Scan for the cell matching the given text and deliver its [X, Y] coordinate at center. 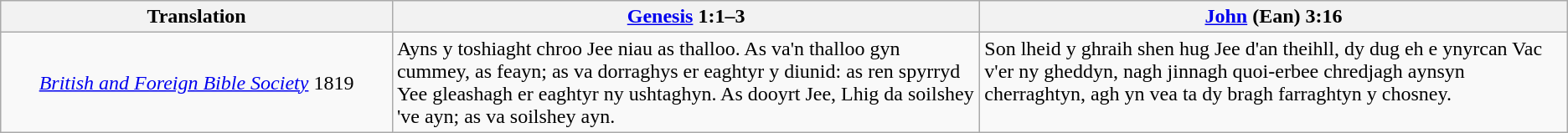
Genesis 1:1–3 [685, 17]
British and Foreign Bible Society 1819 [197, 82]
John (Ean) 3:16 [1273, 17]
Translation [197, 17]
